For the text-containing cell, return its midpoint in (X, Y) coordinate format. 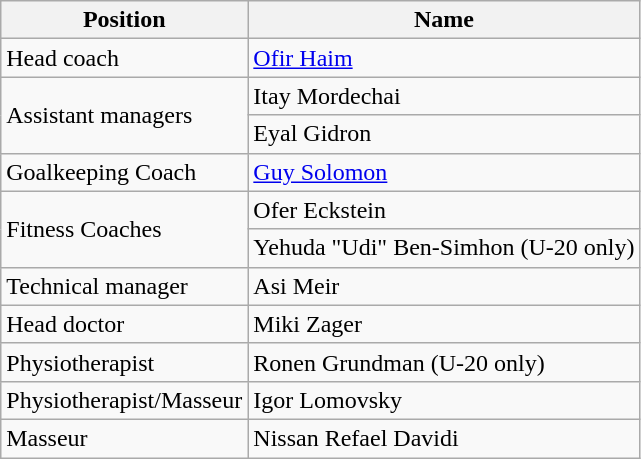
Asi Meir (444, 286)
Head doctor (124, 324)
Miki Zager (444, 324)
Position (124, 20)
Name (444, 20)
Masseur (124, 438)
Eyal Gidron (444, 134)
Assistant managers (124, 115)
Nissan Refael Davidi (444, 438)
Igor Lomovsky (444, 400)
Physiotherapist (124, 362)
Goalkeeping Coach (124, 172)
Itay Mordechai (444, 96)
Guy Solomon (444, 172)
Technical manager (124, 286)
Ronen Grundman (U-20 only) (444, 362)
Head coach (124, 58)
Ofir Haim (444, 58)
Fitness Coaches (124, 229)
Yehuda "Udi" Ben-Simhon (U-20 only) (444, 248)
Physiotherapist/Masseur (124, 400)
Ofer Eckstein (444, 210)
